From the cell containing the given text, extract its center point as [x, y] coordinate. 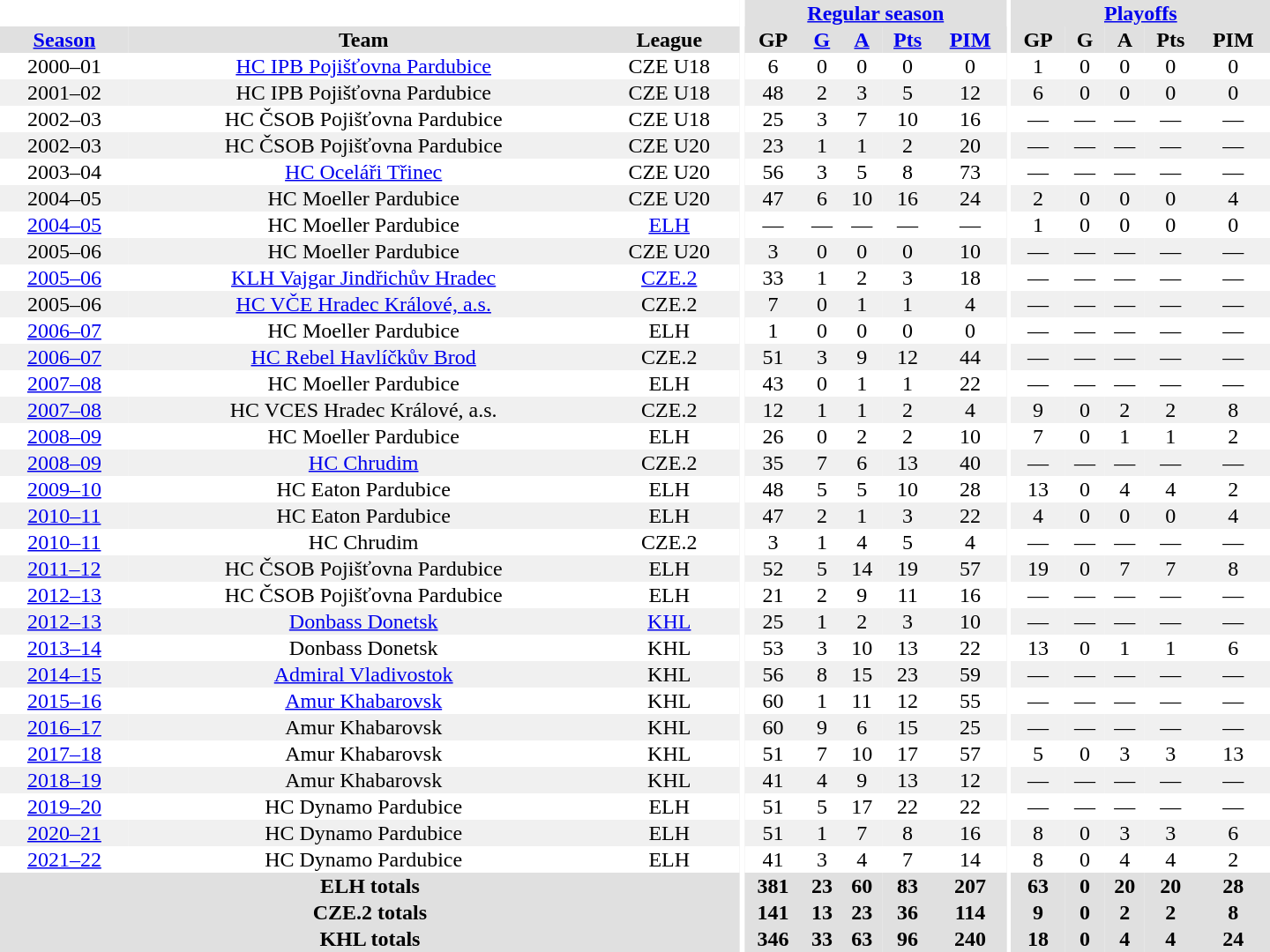
2020–21 [64, 833]
2009–10 [64, 489]
ELH totals [370, 886]
44 [970, 357]
2018–19 [64, 780]
League [669, 40]
CZE.2 totals [370, 912]
96 [908, 939]
2021–22 [64, 859]
2003–04 [64, 172]
2019–20 [64, 807]
2016–17 [64, 727]
Admiral Vladivostok [363, 674]
55 [970, 701]
2011–12 [64, 569]
207 [970, 886]
Team [363, 40]
Regular season [876, 13]
2017–18 [64, 754]
Season [64, 40]
21 [773, 595]
141 [773, 912]
HC Rebel Havlíčkův Brod [363, 357]
2013–14 [64, 648]
35 [773, 463]
381 [773, 886]
52 [773, 569]
2001–02 [64, 93]
240 [970, 939]
36 [908, 912]
2014–15 [64, 674]
40 [970, 463]
26 [773, 436]
2000–01 [64, 66]
2015–16 [64, 701]
59 [970, 674]
73 [970, 172]
HC Oceláři Třinec [363, 172]
Playoffs [1141, 13]
KLH Vajgar Jindřichův Hradec [363, 278]
53 [773, 648]
346 [773, 939]
HC VCES Hradec Králové, a.s. [363, 410]
HC VČE Hradec Králové, a.s. [363, 304]
114 [970, 912]
KHL totals [370, 939]
83 [908, 886]
43 [773, 383]
